Find where the given text appears and provide that cell's center as [x, y] coordinate. 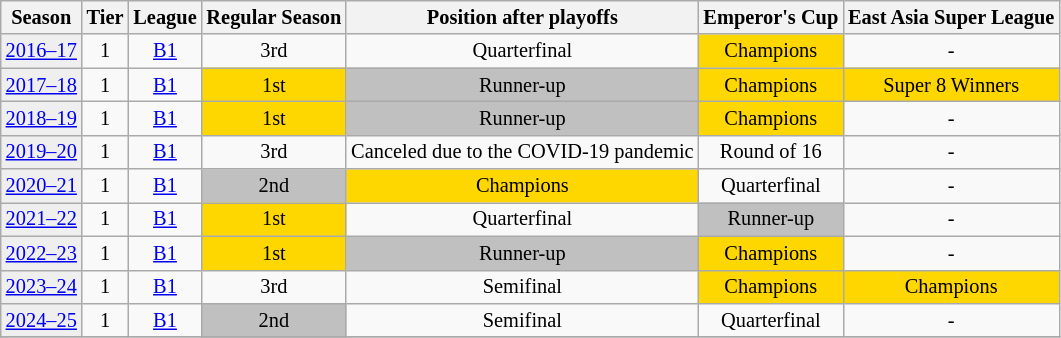
Tier [106, 17]
2018–19 [42, 118]
Emperor's Cup [770, 17]
Canceled due to the COVID-19 pandemic [522, 152]
Super 8 Winners [951, 85]
Season [42, 17]
2020–21 [42, 186]
2021–22 [42, 219]
Regular Season [274, 17]
Round of 16 [770, 152]
Position after playoffs [522, 17]
East Asia Super League [951, 17]
2022–23 [42, 253]
League [164, 17]
2023–24 [42, 287]
2016–17 [42, 51]
2019–20 [42, 152]
2024–25 [42, 320]
2017–18 [42, 85]
